Extract the (X, Y) coordinate from the center of the cell holding the provided text.  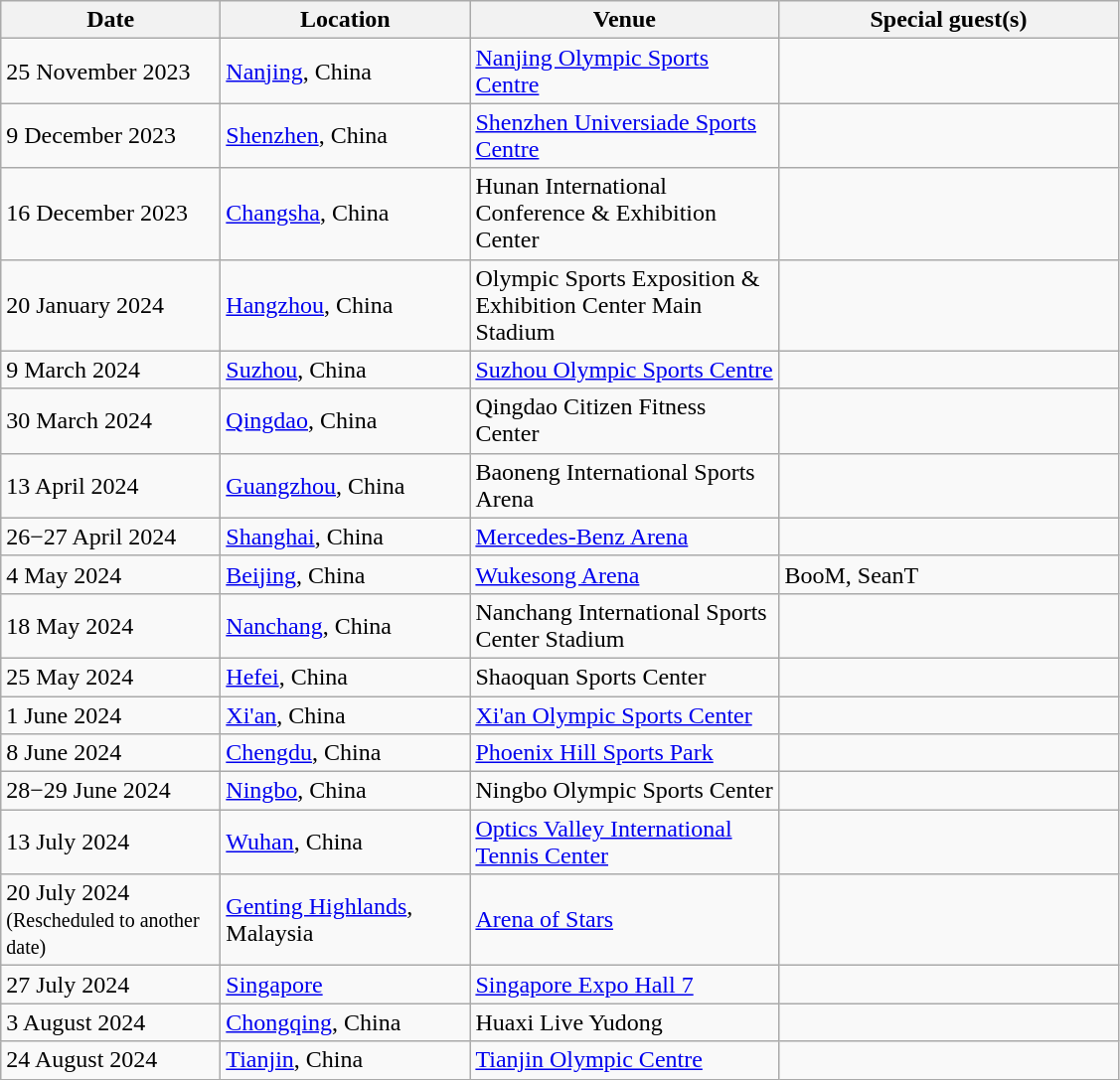
Hunan International Conference & Exhibition Center (624, 214)
Hefei, China (346, 677)
Shenzhen Universiade Sports Centre (624, 135)
Ningbo Olympic Sports Center (624, 791)
Shenzhen, China (346, 135)
Location (346, 20)
16 December 2023 (111, 214)
Huaxi Live Yudong (624, 1022)
20 July 2024(Rescheduled to another date) (111, 920)
Shaoquan Sports Center (624, 677)
13 July 2024 (111, 843)
Arena of Stars (624, 920)
Tianjin Olympic Centre (624, 1060)
24 August 2024 (111, 1060)
Olympic Sports Exposition & Exhibition Center Main Stadium (624, 305)
Xi'an Olympic Sports Center (624, 714)
Chongqing, China (346, 1022)
3 August 2024 (111, 1022)
30 March 2024 (111, 421)
BooM, SeanT (948, 574)
Nanchang, China (346, 626)
Shanghai, China (346, 537)
8 June 2024 (111, 753)
Nanjing, China (346, 72)
26−27 April 2024 (111, 537)
Chengdu, China (346, 753)
Guangzhou, China (346, 485)
Date (111, 20)
Wukesong Arena (624, 574)
20 January 2024 (111, 305)
Ningbo, China (346, 791)
Baoneng International Sports Arena (624, 485)
Singapore Expo Hall 7 (624, 985)
27 July 2024 (111, 985)
Qingdao Citizen Fitness Center (624, 421)
9 March 2024 (111, 370)
Genting Highlands, Malaysia (346, 920)
25 May 2024 (111, 677)
18 May 2024 (111, 626)
Venue (624, 20)
Suzhou, China (346, 370)
Tianjin, China (346, 1060)
4 May 2024 (111, 574)
Phoenix Hill Sports Park (624, 753)
Xi'an, China (346, 714)
Changsha, China (346, 214)
Singapore (346, 985)
1 June 2024 (111, 714)
Wuhan, China (346, 843)
9 December 2023 (111, 135)
Nanchang International Sports Center Stadium (624, 626)
Beijing, China (346, 574)
13 April 2024 (111, 485)
28−29 June 2024 (111, 791)
Mercedes-Benz Arena (624, 537)
Hangzhou, China (346, 305)
Optics Valley International Tennis Center (624, 843)
25 November 2023 (111, 72)
Nanjing Olympic Sports Centre (624, 72)
Suzhou Olympic Sports Centre (624, 370)
Special guest(s) (948, 20)
Qingdao, China (346, 421)
